Output the (X, Y) coordinate of the center of the cell containing the given text.  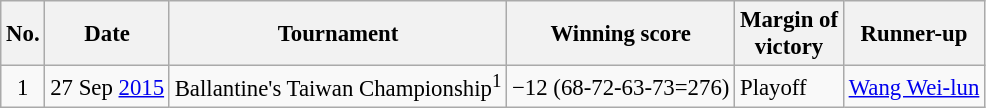
Ballantine's Taiwan Championship1 (338, 87)
1 (23, 87)
Runner-up (914, 34)
Date (107, 34)
−12 (68-72-63-73=276) (621, 87)
Margin ofvictory (790, 34)
No. (23, 34)
Wang Wei-lun (914, 87)
Winning score (621, 34)
27 Sep 2015 (107, 87)
Playoff (790, 87)
Tournament (338, 34)
